Detect which cell encompasses the target text, then output its [x, y] center coordinate. 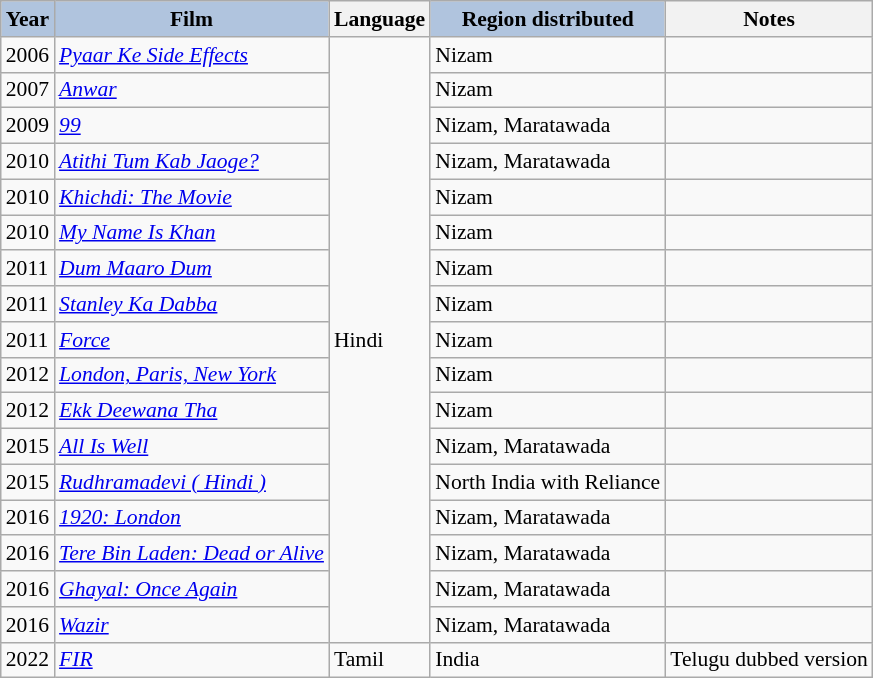
Rudhramadevi ( Hindi ) [192, 482]
London, Paris, New York [192, 375]
Anwar [192, 90]
Language [380, 19]
Film [192, 19]
Tere Bin Laden: Dead or Alive [192, 554]
Force [192, 340]
Year [28, 19]
Hindi [380, 340]
Tamil [380, 660]
India [548, 660]
Atithi Tum Kab Jaoge? [192, 162]
Ghayal: Once Again [192, 589]
Notes [769, 19]
2009 [28, 126]
Dum Maaro Dum [192, 269]
Ekk Deewana Tha [192, 411]
FIR [192, 660]
Wazir [192, 625]
North India with Reliance [548, 482]
2007 [28, 90]
My Name Is Khan [192, 233]
Pyaar Ke Side Effects [192, 55]
Region distributed [548, 19]
99 [192, 126]
Telugu dubbed version [769, 660]
2006 [28, 55]
All Is Well [192, 447]
Stanley Ka Dabba [192, 304]
2022 [28, 660]
1920: London [192, 518]
Khichdi: The Movie [192, 197]
